Provide the [X, Y] coordinate of the cell's center where the given text is located.  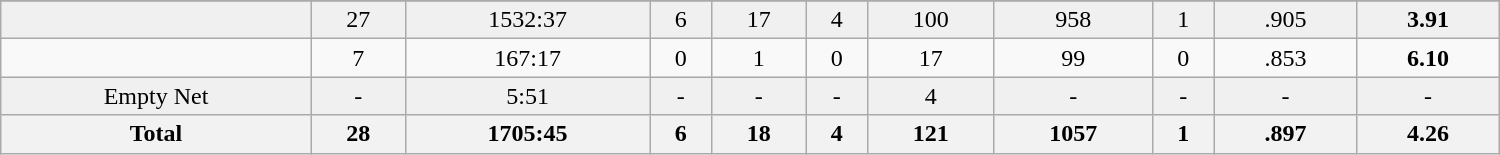
7 [358, 58]
958 [1074, 20]
.853 [1285, 58]
5:51 [527, 96]
6.10 [1428, 58]
18 [759, 134]
121 [931, 134]
1532:37 [527, 20]
1705:45 [527, 134]
27 [358, 20]
.897 [1285, 134]
Empty Net [156, 96]
1057 [1074, 134]
3.91 [1428, 20]
99 [1074, 58]
Total [156, 134]
.905 [1285, 20]
28 [358, 134]
100 [931, 20]
167:17 [527, 58]
4.26 [1428, 134]
